Locate the cell with the specified text and output its (X, Y) center coordinate. 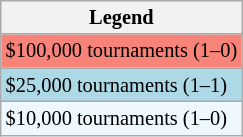
Legend (122, 17)
$25,000 tournaments (1–1) (122, 85)
$10,000 tournaments (1–0) (122, 118)
$100,000 tournaments (1–0) (122, 51)
